Provide the (x, y) coordinate of the cell's center where the given text is located.  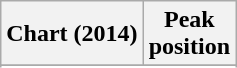
Chart (2014) (72, 34)
Peakposition (189, 34)
